Extract the (x, y) coordinate from the center of the cell holding the provided text.  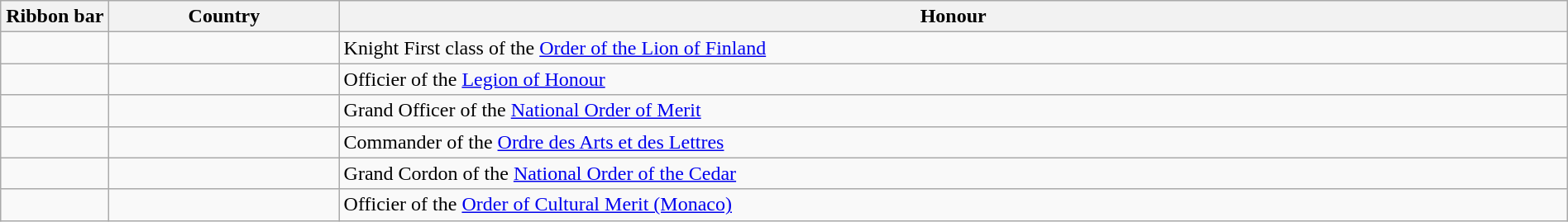
Ribbon bar (55, 17)
Honour (953, 17)
Officier of the Order of Cultural Merit (Monaco) (953, 205)
Knight First class of the Order of the Lion of Finland (953, 48)
Commander of the Ordre des Arts et des Lettres (953, 142)
Officier of the Legion of Honour (953, 79)
Grand Officer of the National Order of Merit (953, 111)
Country (224, 17)
Grand Cordon of the National Order of the Cedar (953, 173)
